Find where the given text appears and provide that cell's center as [X, Y] coordinate. 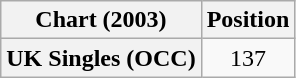
137 [248, 58]
Position [248, 20]
UK Singles (OCC) [101, 58]
Chart (2003) [101, 20]
